Capture the cell that displays the provided text and extract its (x, y) central coordinate. 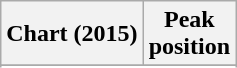
Chart (2015) (72, 34)
Peakposition (189, 34)
